Identify which cell holds the provided text, then report its [X, Y] central coordinate. 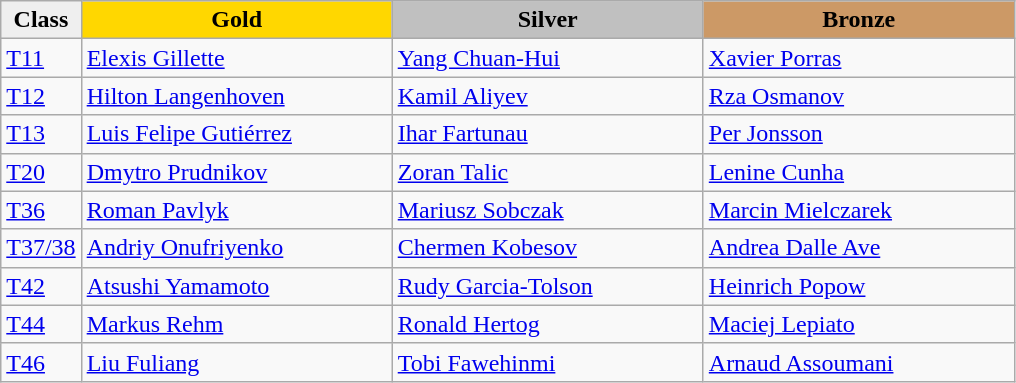
Xavier Porras [858, 58]
Bronze [858, 20]
T12 [41, 96]
T46 [41, 362]
Markus Rehm [236, 324]
Kamil Aliyev [548, 96]
Rudy Garcia-Tolson [548, 286]
Maciej Lepiato [858, 324]
Andriy Onufriyenko [236, 248]
Andrea Dalle Ave [858, 248]
Per Jonsson [858, 134]
T44 [41, 324]
Luis Felipe Gutiérrez [236, 134]
Atsushi Yamamoto [236, 286]
Dmytro Prudnikov [236, 172]
Arnaud Assoumani [858, 362]
Roman Pavlyk [236, 210]
Liu Fuliang [236, 362]
Hilton Langenhoven [236, 96]
Rza Osmanov [858, 96]
Lenine Cunha [858, 172]
Mariusz Sobczak [548, 210]
T37/38 [41, 248]
Yang Chuan-Hui [548, 58]
Tobi Fawehinmi [548, 362]
Zoran Talic [548, 172]
Silver [548, 20]
Chermen Kobesov [548, 248]
T13 [41, 134]
T42 [41, 286]
Gold [236, 20]
T20 [41, 172]
T36 [41, 210]
Heinrich Popow [858, 286]
T11 [41, 58]
Ihar Fartunau [548, 134]
Class [41, 20]
Ronald Hertog [548, 324]
Elexis Gillette [236, 58]
Marcin Mielczarek [858, 210]
